Determine the (x, y) coordinate at the center of the cell enclosing the given text.  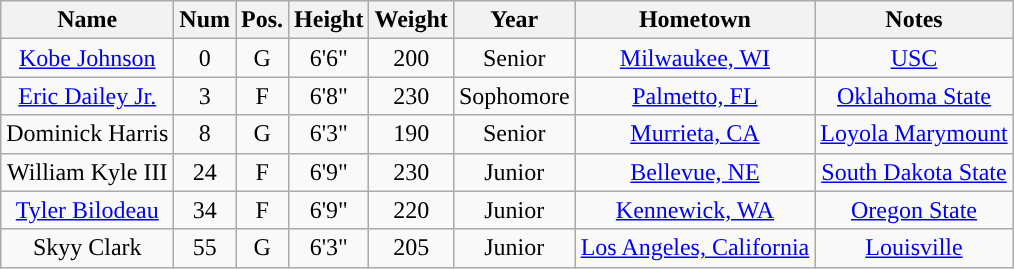
Kobe Johnson (88, 58)
Pos. (262, 20)
Sophomore (514, 96)
Oregon State (914, 210)
Louisville (914, 248)
Tyler Bilodeau (88, 210)
0 (205, 58)
Los Angeles, California (695, 248)
Murrieta, CA (695, 134)
Eric Dailey Jr. (88, 96)
Milwaukee, WI (695, 58)
Notes (914, 20)
190 (411, 134)
Dominick Harris (88, 134)
Oklahoma State (914, 96)
South Dakota State (914, 172)
Bellevue, NE (695, 172)
Name (88, 20)
Year (514, 20)
34 (205, 210)
6'8" (329, 96)
William Kyle III (88, 172)
Loyola Marymount (914, 134)
220 (411, 210)
24 (205, 172)
Skyy Clark (88, 248)
55 (205, 248)
6'6" (329, 58)
Weight (411, 20)
Num (205, 20)
Palmetto, FL (695, 96)
Kennewick, WA (695, 210)
USC (914, 58)
Hometown (695, 20)
3 (205, 96)
200 (411, 58)
Height (329, 20)
8 (205, 134)
205 (411, 248)
